Pinpoint the cell where the given text exists, returning its (x, y) midpoint coordinate. 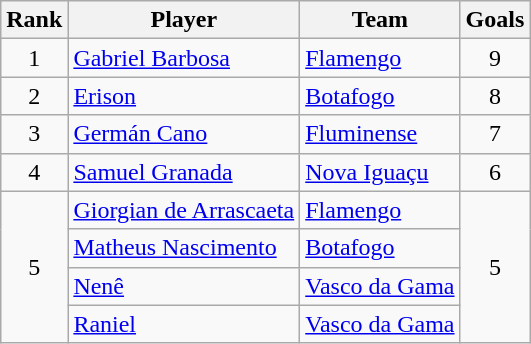
7 (495, 134)
Gabriel Barbosa (184, 58)
Germán Cano (184, 134)
Erison (184, 96)
Fluminense (380, 134)
4 (34, 172)
Giorgian de Arrascaeta (184, 210)
Player (184, 20)
Goals (495, 20)
Samuel Granada (184, 172)
Team (380, 20)
Raniel (184, 324)
1 (34, 58)
Rank (34, 20)
8 (495, 96)
3 (34, 134)
Nova Iguaçu (380, 172)
Nenê (184, 286)
Matheus Nascimento (184, 248)
2 (34, 96)
9 (495, 58)
6 (495, 172)
